Scan for the cell matching the given text and deliver its (x, y) coordinate at center. 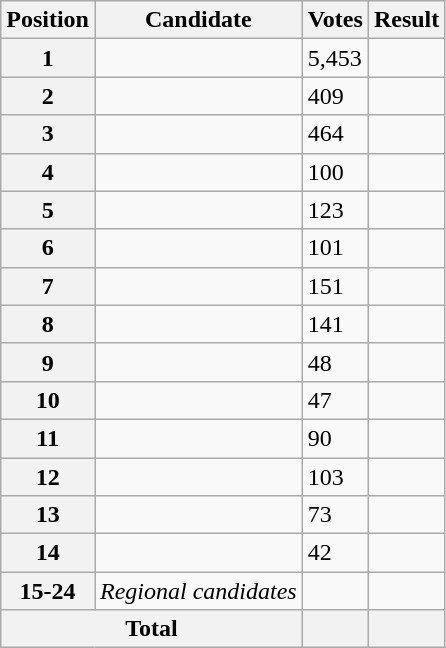
5 (48, 210)
1 (48, 58)
100 (335, 172)
5,453 (335, 58)
141 (335, 324)
151 (335, 286)
464 (335, 134)
Regional candidates (198, 591)
3 (48, 134)
123 (335, 210)
Votes (335, 20)
90 (335, 438)
13 (48, 515)
8 (48, 324)
9 (48, 362)
6 (48, 248)
10 (48, 400)
42 (335, 553)
73 (335, 515)
2 (48, 96)
14 (48, 553)
11 (48, 438)
4 (48, 172)
15-24 (48, 591)
47 (335, 400)
409 (335, 96)
101 (335, 248)
12 (48, 477)
Result (406, 20)
Position (48, 20)
7 (48, 286)
48 (335, 362)
Candidate (198, 20)
103 (335, 477)
Total (152, 629)
